Extract the [x, y] coordinate from the center of the cell holding the provided text.  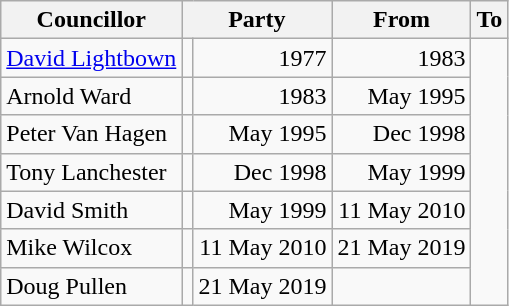
Party [257, 20]
Doug Pullen [92, 286]
1977 [262, 58]
Peter Van Hagen [92, 134]
Tony Lanchester [92, 172]
Arnold Ward [92, 96]
Mike Wilcox [92, 248]
To [490, 20]
David Lightbown [92, 58]
David Smith [92, 210]
From [402, 20]
Councillor [92, 20]
